Detect which cell encompasses the target text, then output its [X, Y] center coordinate. 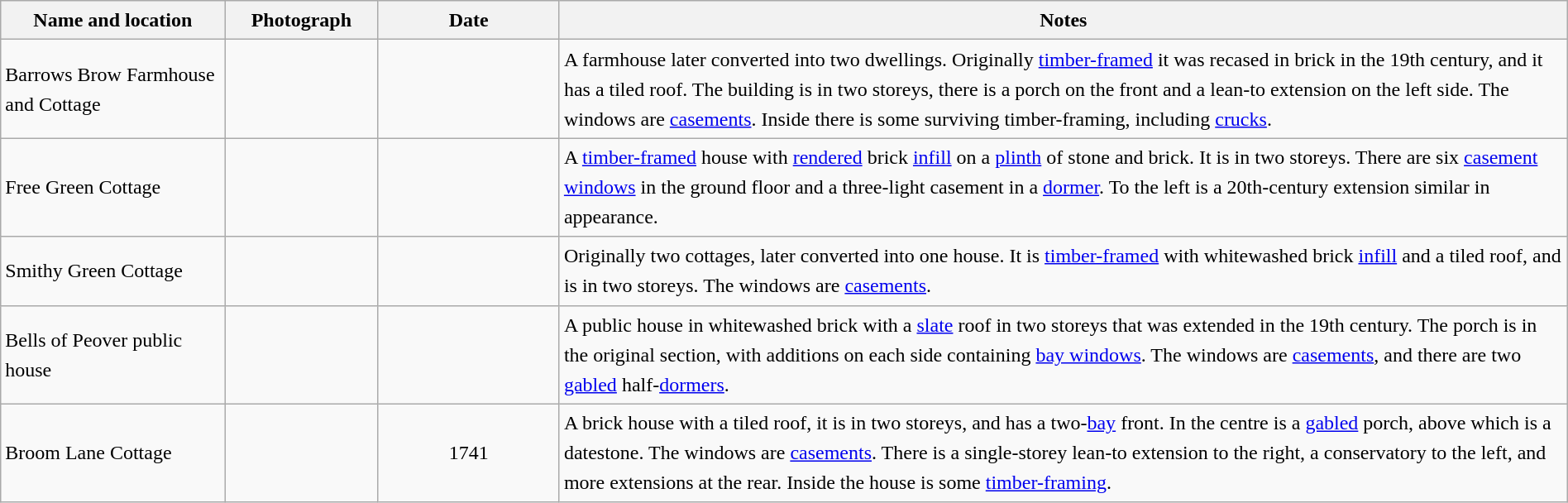
Date [468, 20]
Smithy Green Cottage [112, 271]
Free Green Cottage [112, 187]
Photograph [301, 20]
Notes [1064, 20]
1741 [468, 453]
Bells of Peover public house [112, 354]
Name and location [112, 20]
Barrows Brow Farmhouse and Cottage [112, 89]
Broom Lane Cottage [112, 453]
